Search for the cell housing the specified text and yield its [X, Y] center coordinate. 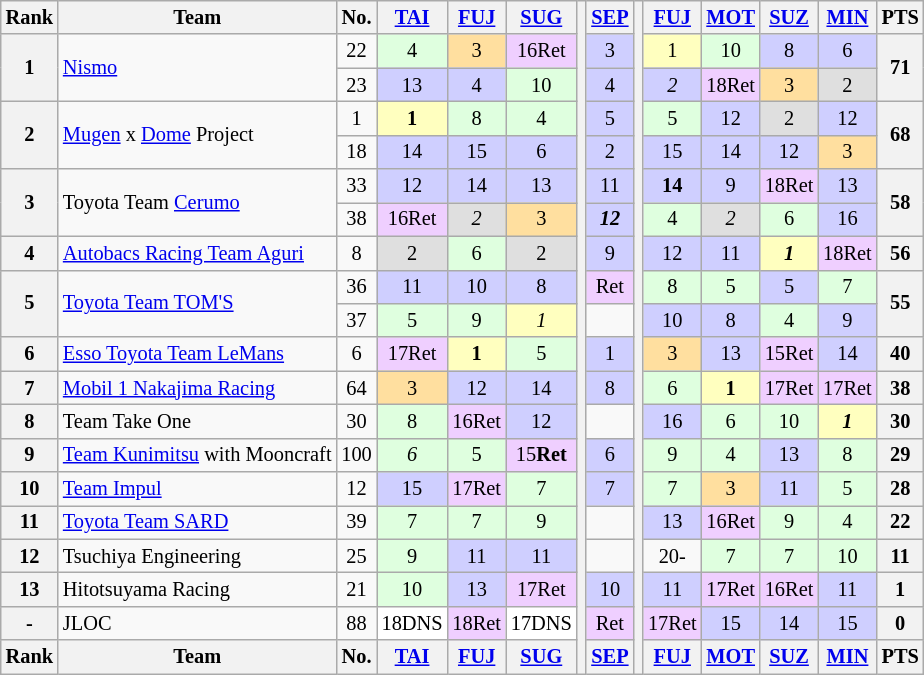
40 [900, 354]
18DNS [412, 623]
Mobil 1 Nakajima Racing [197, 388]
58 [900, 202]
39 [356, 522]
Team Take One [197, 421]
17DNS [542, 623]
Hitotsuyama Racing [197, 589]
Toyota Team Cerumo [197, 202]
- [30, 623]
JLOC [197, 623]
Mugen x Dome Project [197, 134]
55 [900, 304]
Tsuchiya Engineering [197, 556]
Team Impul [197, 489]
23 [356, 85]
Team Kunimitsu with Mooncraft [197, 455]
33 [356, 186]
88 [356, 623]
28 [900, 489]
36 [356, 287]
0 [900, 623]
25 [356, 556]
64 [356, 388]
Toyota Team SARD [197, 522]
20- [672, 556]
68 [900, 134]
21 [356, 589]
29 [900, 455]
Esso Toyota Team LeMans [197, 354]
Nismo [197, 68]
37 [356, 320]
Autobacs Racing Team Aguri [197, 253]
56 [900, 253]
100 [356, 455]
Toyota Team TOM'S [197, 304]
18 [356, 152]
71 [900, 68]
